Determine the (X, Y) coordinate at the center of the cell enclosing the given text.  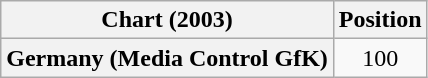
Position (380, 20)
Chart (2003) (168, 20)
100 (380, 58)
Germany (Media Control GfK) (168, 58)
